Detect which cell encompasses the target text, then output its [x, y] center coordinate. 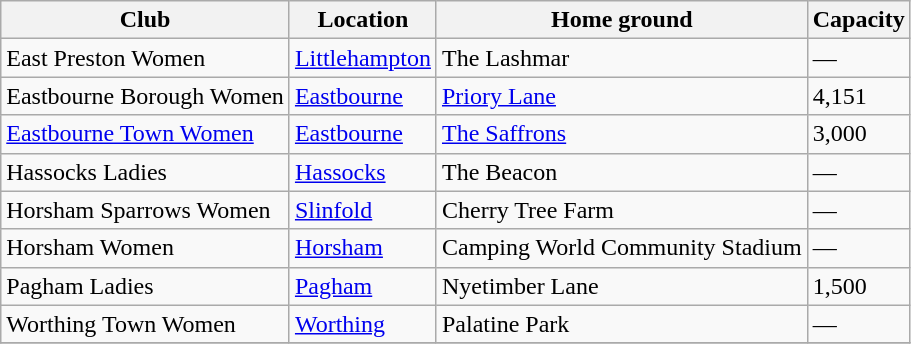
Camping World Community Stadium [622, 248]
The Saffrons [622, 134]
Palatine Park [622, 324]
Horsham Women [146, 248]
Capacity [858, 20]
Slinfold [362, 210]
The Beacon [622, 172]
Horsham [362, 248]
3,000 [858, 134]
Worthing Town Women [146, 324]
The Lashmar [622, 58]
4,151 [858, 96]
1,500 [858, 286]
Location [362, 20]
Nyetimber Lane [622, 286]
Home ground [622, 20]
Hassocks Ladies [146, 172]
Club [146, 20]
Pagham Ladies [146, 286]
East Preston Women [146, 58]
Eastbourne Town Women [146, 134]
Hassocks [362, 172]
Priory Lane [622, 96]
Cherry Tree Farm [622, 210]
Eastbourne Borough Women [146, 96]
Littlehampton [362, 58]
Pagham [362, 286]
Horsham Sparrows Women [146, 210]
Worthing [362, 324]
